Determine the [x, y] coordinate at the center of the cell enclosing the given text.  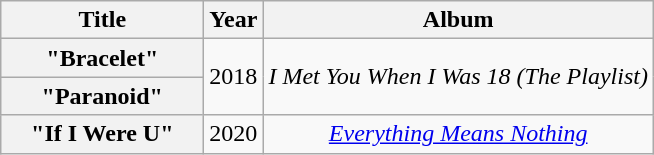
Title [102, 20]
Album [458, 20]
2020 [234, 134]
2018 [234, 77]
I Met You When I Was 18 (The Playlist) [458, 77]
Year [234, 20]
"Bracelet" [102, 58]
"If I Were U" [102, 134]
"Paranoid" [102, 96]
Everything Means Nothing [458, 134]
